Output the (x, y) coordinate of the center of the cell containing the given text.  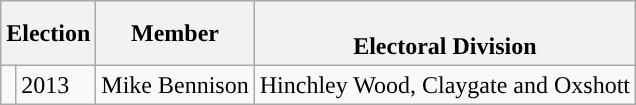
Member (175, 34)
Election (48, 34)
Electoral Division (444, 34)
Mike Bennison (175, 85)
Hinchley Wood, Claygate and Oxshott (444, 85)
2013 (56, 85)
